Scan for the cell matching the given text and deliver its (x, y) coordinate at center. 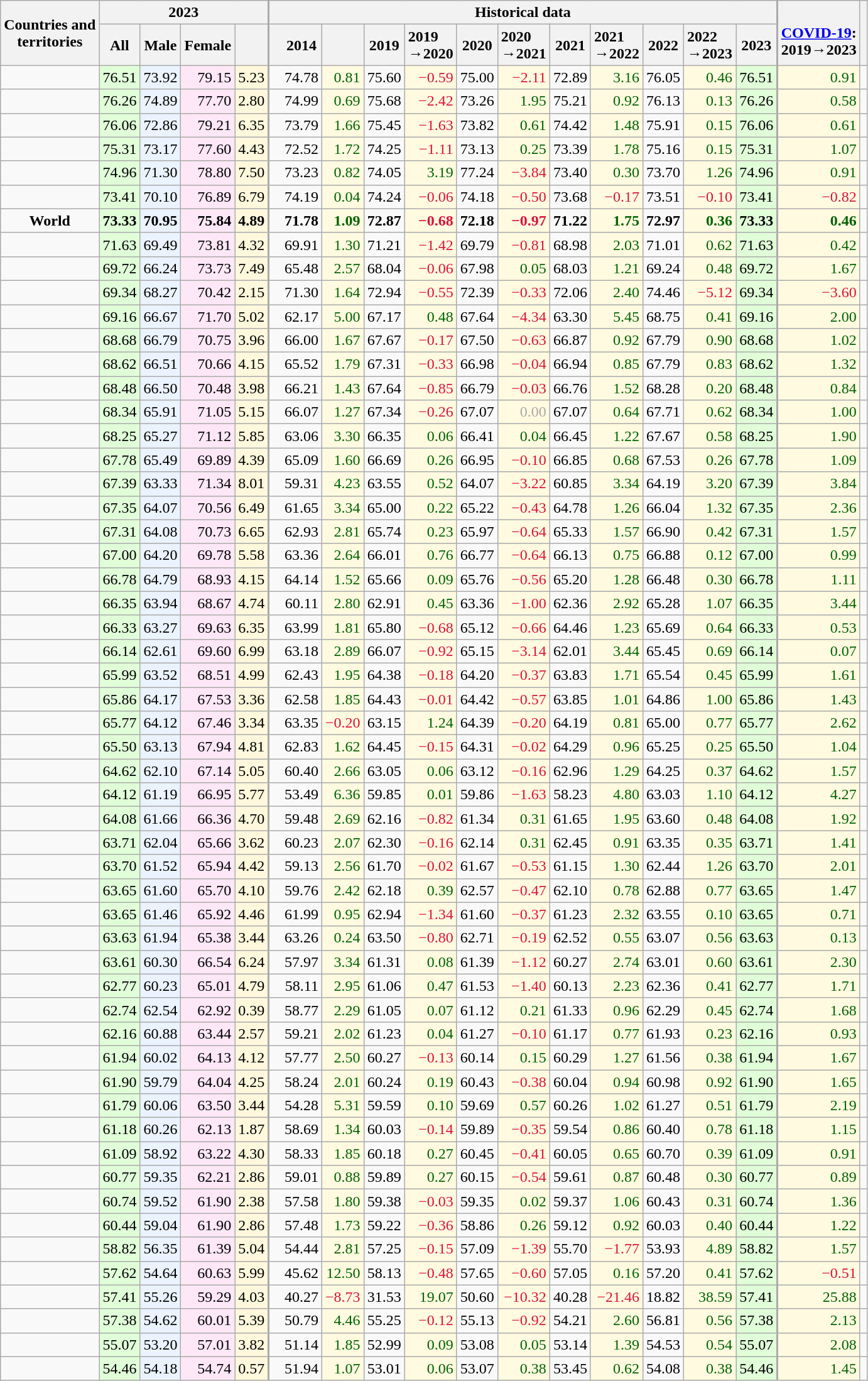
66.77 (477, 555)
61.31 (384, 962)
0.47 (431, 986)
5.23 (252, 77)
65.25 (663, 747)
73.82 (477, 125)
59.79 (161, 1081)
59.13 (295, 866)
77.24 (477, 173)
66.13 (570, 555)
5.77 (252, 795)
3.62 (252, 843)
65.20 (570, 579)
31.53 (384, 1297)
8.01 (252, 484)
69.91 (295, 244)
74.24 (384, 197)
5.99 (252, 1273)
73.17 (161, 149)
66.76 (570, 388)
59.52 (161, 1201)
69.79 (477, 244)
−1.42 (431, 244)
−3.14 (524, 651)
−0.04 (524, 364)
66.67 (161, 316)
All (119, 45)
1.04 (818, 747)
4.74 (252, 603)
40.28 (570, 1297)
0.35 (710, 843)
3.84 (818, 484)
2022→2023 (710, 45)
64.17 (161, 699)
−0.13 (431, 1057)
61.15 (570, 866)
69.63 (208, 627)
2.08 (818, 1345)
58.24 (295, 1081)
79.15 (208, 77)
60.15 (477, 1177)
71.22 (570, 221)
2.66 (343, 771)
62.01 (570, 651)
0.68 (617, 460)
63.52 (161, 675)
70.10 (161, 197)
66.88 (663, 555)
63.22 (208, 1154)
73.51 (663, 197)
60.05 (570, 1154)
−3.60 (818, 292)
−1.77 (617, 1249)
2.74 (617, 962)
73.13 (477, 149)
74.18 (477, 197)
63.01 (663, 962)
2.62 (818, 723)
−0.41 (524, 1154)
2.69 (343, 819)
66.48 (663, 579)
55.70 (570, 1249)
56.35 (161, 1249)
64.42 (477, 699)
63.13 (161, 747)
61.56 (663, 1057)
61.70 (384, 866)
59.12 (570, 1225)
60.88 (161, 1034)
1.47 (818, 890)
0.22 (431, 508)
1.48 (617, 125)
0.19 (431, 1081)
63.26 (295, 938)
1.01 (617, 699)
2.30 (818, 962)
64.39 (477, 723)
66.98 (477, 364)
2.92 (617, 603)
62.54 (161, 1010)
60.02 (161, 1057)
65.80 (384, 627)
59.37 (570, 1201)
0.54 (710, 1345)
55.26 (161, 1297)
2.64 (343, 555)
1.10 (710, 795)
65.49 (161, 460)
65.09 (295, 460)
0.21 (524, 1010)
66.50 (161, 388)
1.36 (818, 1201)
0.24 (343, 938)
54.74 (208, 1368)
73.79 (295, 125)
60.01 (208, 1321)
62.83 (295, 747)
6.65 (252, 532)
73.73 (208, 268)
−2.11 (524, 77)
65.74 (384, 532)
66.90 (663, 532)
51.94 (295, 1368)
65.52 (295, 364)
4.03 (252, 1297)
54.62 (161, 1321)
−1.34 (431, 914)
62.58 (295, 699)
2019 (384, 45)
67.46 (208, 723)
66.00 (295, 341)
61.19 (161, 795)
65.94 (208, 866)
4.79 (252, 986)
65.27 (161, 436)
55.25 (384, 1321)
5.15 (252, 412)
0.75 (617, 555)
53.45 (570, 1368)
59.76 (295, 890)
0.00 (524, 412)
62.57 (477, 890)
19.07 (431, 1297)
−0.48 (431, 1273)
4.42 (252, 866)
63.12 (477, 771)
70.73 (208, 532)
58.33 (295, 1154)
60.04 (570, 1081)
1.87 (252, 1130)
−0.35 (524, 1130)
57.48 (295, 1225)
62.30 (384, 843)
71.78 (295, 221)
59.22 (384, 1225)
1.80 (343, 1201)
65.76 (477, 579)
−0.38 (524, 1081)
1.41 (818, 843)
1.11 (818, 579)
65.33 (570, 532)
63.99 (295, 627)
Historical data (523, 13)
6.49 (252, 508)
64.43 (384, 699)
−0.18 (431, 675)
59.48 (295, 819)
66.51 (161, 364)
72.97 (663, 221)
66.85 (570, 460)
1.65 (818, 1081)
57.20 (663, 1273)
0.37 (710, 771)
60.06 (161, 1106)
7.49 (252, 268)
1.66 (343, 125)
Female (208, 45)
62.13 (208, 1130)
2.29 (343, 1010)
6.24 (252, 962)
−0.56 (524, 579)
1.81 (343, 627)
68.03 (570, 268)
60.11 (295, 603)
63.44 (208, 1034)
12.50 (343, 1273)
1.06 (617, 1201)
59.85 (384, 795)
5.05 (252, 771)
−0.54 (524, 1177)
0.53 (818, 627)
−10.32 (524, 1297)
53.93 (663, 1249)
0.85 (617, 364)
2.89 (343, 651)
67.71 (663, 412)
0.84 (818, 388)
53.49 (295, 795)
59.21 (295, 1034)
61.93 (663, 1034)
70.95 (161, 221)
−8.73 (343, 1297)
1.75 (617, 221)
65.92 (208, 914)
62.94 (384, 914)
66.69 (384, 460)
69.24 (663, 268)
3.16 (617, 77)
69.78 (208, 555)
74.05 (384, 173)
62.04 (161, 843)
60.29 (570, 1057)
63.33 (161, 484)
4.27 (818, 795)
57.58 (295, 1201)
63.07 (663, 938)
Countries andterritories (50, 33)
62.71 (477, 938)
62.88 (663, 890)
72.18 (477, 221)
61.53 (477, 986)
74.99 (295, 101)
51.14 (295, 1345)
0.40 (710, 1225)
61.67 (477, 866)
1.61 (818, 675)
2.95 (343, 986)
61.06 (384, 986)
63.05 (384, 771)
2020 (477, 45)
−0.50 (524, 197)
61.66 (161, 819)
−1.11 (431, 149)
74.78 (295, 77)
54.53 (663, 1345)
5.39 (252, 1321)
58.86 (477, 1225)
4.81 (252, 747)
68.75 (663, 316)
58.92 (161, 1154)
−0.60 (524, 1273)
50.60 (477, 1297)
66.45 (570, 436)
−3.84 (524, 173)
64.14 (295, 579)
60.98 (663, 1081)
2019→2020 (431, 45)
0.95 (343, 914)
60.24 (384, 1081)
60.14 (477, 1057)
3.96 (252, 341)
7.50 (252, 173)
73.70 (663, 173)
1.78 (617, 149)
61.05 (384, 1010)
62.29 (663, 1010)
69.49 (161, 244)
75.00 (477, 77)
72.52 (295, 149)
64.45 (384, 747)
0.55 (617, 938)
6.99 (252, 651)
53.01 (384, 1368)
65.69 (663, 627)
2.15 (252, 292)
59.31 (295, 484)
57.97 (295, 962)
61.33 (570, 1010)
65.28 (663, 603)
−0.14 (431, 1130)
63.60 (663, 819)
3.19 (431, 173)
−21.46 (617, 1297)
67.50 (477, 341)
1.92 (818, 819)
1.72 (343, 149)
73.39 (570, 149)
5.02 (252, 316)
−0.53 (524, 866)
76.13 (663, 101)
−0.19 (524, 938)
2.36 (818, 508)
62.61 (161, 651)
66.54 (208, 962)
1.64 (343, 292)
72.94 (384, 292)
62.96 (570, 771)
66.21 (295, 388)
75.68 (384, 101)
4.10 (252, 890)
76.89 (208, 197)
0.88 (343, 1177)
57.25 (384, 1249)
−0.80 (431, 938)
1.73 (343, 1225)
2020→2021 (524, 45)
1.79 (343, 364)
−0.55 (431, 292)
1.29 (617, 771)
−0.97 (524, 221)
59.69 (477, 1106)
68.98 (570, 244)
2021→2022 (617, 45)
54.08 (663, 1368)
71.05 (208, 412)
2.03 (617, 244)
58.69 (295, 1130)
62.14 (477, 843)
World (50, 221)
74.19 (295, 197)
53.08 (477, 1345)
55.13 (477, 1321)
3.30 (343, 436)
0.83 (710, 364)
2.42 (343, 890)
66.01 (384, 555)
59.61 (570, 1177)
71.01 (663, 244)
1.45 (818, 1368)
61.99 (295, 914)
77.60 (208, 149)
−0.36 (431, 1225)
60.13 (570, 986)
59.04 (161, 1225)
56.81 (663, 1321)
75.60 (384, 77)
73.92 (161, 77)
65.22 (477, 508)
68.27 (161, 292)
75.91 (663, 125)
1.28 (617, 579)
67.34 (384, 412)
61.12 (477, 1010)
4.43 (252, 149)
62.44 (663, 866)
0.87 (617, 1177)
70.66 (208, 364)
75.16 (663, 149)
66.41 (477, 436)
69.89 (208, 460)
65.15 (477, 651)
64.29 (570, 747)
−0.63 (524, 341)
60.18 (384, 1154)
45.62 (295, 1273)
54.21 (570, 1321)
−2.42 (431, 101)
70.42 (208, 292)
18.82 (663, 1297)
25.88 (818, 1297)
0.89 (818, 1177)
COVID-19:2019→2023 (818, 33)
66.04 (663, 508)
68.28 (663, 388)
−1.39 (524, 1249)
74.42 (570, 125)
58.11 (295, 986)
0.86 (617, 1130)
5.00 (343, 316)
3.36 (252, 699)
1.15 (818, 1130)
4.25 (252, 1081)
78.80 (208, 173)
−1.12 (524, 962)
5.85 (252, 436)
62.21 (208, 1177)
3.20 (710, 484)
40.27 (295, 1297)
−0.12 (431, 1321)
73.26 (477, 101)
0.93 (818, 1034)
68.04 (384, 268)
2.13 (818, 1321)
61.52 (161, 866)
1.90 (818, 436)
1.23 (617, 627)
58.23 (570, 795)
1.21 (617, 268)
57.01 (208, 1345)
−1.40 (524, 986)
71.21 (384, 244)
60.30 (161, 962)
50.79 (295, 1321)
76.05 (663, 77)
61.17 (570, 1034)
70.56 (208, 508)
2.00 (818, 316)
57.65 (477, 1273)
2.23 (617, 986)
61.34 (477, 819)
53.07 (477, 1368)
2022 (663, 45)
60.70 (663, 1154)
2.07 (343, 843)
−0.57 (524, 699)
52.99 (384, 1345)
72.89 (570, 77)
2.02 (343, 1034)
63.06 (295, 436)
62.43 (295, 675)
64.04 (208, 1081)
63.03 (663, 795)
65.45 (663, 651)
75.84 (208, 221)
4.23 (343, 484)
65.48 (295, 268)
1.34 (343, 1130)
0.52 (431, 484)
72.86 (161, 125)
54.44 (295, 1249)
62.93 (295, 532)
75.21 (570, 101)
−0.01 (431, 699)
67.98 (477, 268)
74.89 (161, 101)
67.17 (384, 316)
58.77 (295, 1010)
65.97 (477, 532)
63.83 (570, 675)
77.70 (208, 101)
62.18 (384, 890)
2.50 (343, 1057)
0.51 (710, 1106)
73.68 (570, 197)
0.60 (710, 962)
64.31 (477, 747)
2.19 (818, 1106)
60.85 (570, 484)
64.86 (663, 699)
59.01 (295, 1177)
−0.43 (524, 508)
59.86 (477, 795)
60.45 (477, 1154)
72.06 (570, 292)
5.58 (252, 555)
64.38 (384, 675)
0.16 (617, 1273)
67.14 (208, 771)
62.17 (295, 316)
68.93 (208, 579)
65.38 (208, 938)
4.12 (252, 1057)
63.85 (570, 699)
57.09 (477, 1249)
4.30 (252, 1154)
66.36 (208, 819)
4.32 (252, 244)
66.87 (570, 341)
1.60 (343, 460)
63.18 (295, 651)
57.05 (570, 1273)
54.64 (161, 1273)
70.48 (208, 388)
0.71 (818, 914)
65.91 (161, 412)
0.20 (710, 388)
2.38 (252, 1201)
54.28 (295, 1106)
62.45 (570, 843)
63.27 (161, 627)
0.82 (343, 173)
66.24 (161, 268)
6.36 (343, 795)
64.79 (161, 579)
63.94 (161, 603)
2021 (570, 45)
73.40 (570, 173)
65.12 (477, 627)
73.23 (295, 173)
−0.85 (431, 388)
53.14 (570, 1345)
63.30 (570, 316)
−3.22 (524, 484)
4.39 (252, 460)
1.62 (343, 747)
0.12 (710, 555)
64.46 (570, 627)
71.34 (208, 484)
58.13 (384, 1273)
4.70 (252, 819)
1.24 (431, 723)
4.80 (617, 795)
73.81 (208, 244)
6.79 (252, 197)
64.13 (208, 1057)
62.91 (384, 603)
0.76 (431, 555)
1.68 (818, 1010)
71.70 (208, 316)
−0.51 (818, 1273)
5.04 (252, 1249)
62.92 (208, 1010)
61.46 (161, 914)
0.65 (617, 1154)
38.59 (710, 1297)
3.98 (252, 388)
−0.66 (524, 627)
67.94 (208, 747)
57.77 (295, 1057)
0.02 (524, 1201)
−0.26 (431, 412)
68.51 (208, 675)
64.78 (570, 508)
2.40 (617, 292)
68.67 (208, 603)
54.18 (161, 1368)
4.99 (252, 675)
53.20 (161, 1345)
Male (161, 45)
70.75 (208, 341)
−0.47 (524, 890)
0.01 (431, 795)
−1.00 (524, 603)
59.38 (384, 1201)
5.31 (343, 1106)
−5.12 (710, 292)
69.60 (208, 651)
2.56 (343, 866)
63.15 (384, 723)
3.82 (252, 1345)
72.39 (477, 292)
71.12 (208, 436)
75.45 (384, 125)
62.52 (570, 938)
59.29 (208, 1297)
65.70 (208, 890)
74.25 (384, 149)
72.87 (384, 221)
60.48 (663, 1177)
0.99 (818, 555)
−4.34 (524, 316)
0.08 (431, 962)
−0.81 (524, 244)
64.25 (663, 771)
1.39 (617, 1345)
2.32 (617, 914)
59.54 (570, 1130)
60.63 (208, 1273)
−0.59 (431, 77)
5.45 (617, 316)
66.94 (570, 364)
65.54 (663, 675)
59.59 (384, 1106)
2.60 (617, 1321)
0.36 (710, 221)
0.90 (710, 341)
0.94 (617, 1081)
65.01 (208, 986)
2014 (295, 45)
79.21 (208, 125)
74.46 (663, 292)
